Capture the cell that displays the provided text and extract its (x, y) central coordinate. 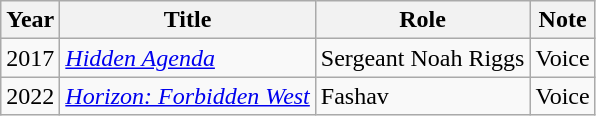
Horizon: Forbidden West (188, 96)
Sergeant Noah Riggs (422, 58)
Title (188, 20)
Role (422, 20)
2017 (30, 58)
Fashav (422, 96)
Year (30, 20)
Note (562, 20)
2022 (30, 96)
Hidden Agenda (188, 58)
